Capture the cell that displays the provided text and extract its (x, y) central coordinate. 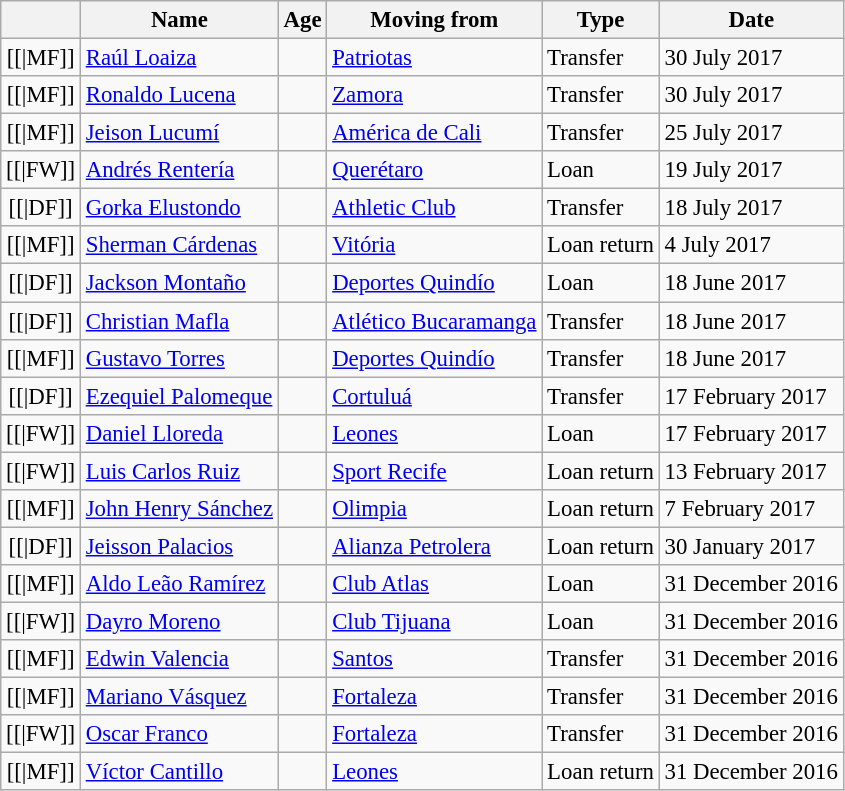
Olimpia (434, 509)
Aldo Leão Ramírez (179, 584)
Mariano Vásquez (179, 697)
Gorka Elustondo (179, 208)
30 January 2017 (751, 546)
Oscar Franco (179, 734)
Jeison Lucumí (179, 133)
Daniel Lloreda (179, 433)
John Henry Sánchez (179, 509)
Jeisson Palacios (179, 546)
Luis Carlos Ruiz (179, 471)
Ronaldo Lucena (179, 95)
Age (302, 20)
Querétaro (434, 170)
19 July 2017 (751, 170)
Raúl Loaiza (179, 58)
Jackson Montaño (179, 283)
Athletic Club (434, 208)
Christian Mafla (179, 321)
Sport Recife (434, 471)
Andrés Rentería (179, 170)
Víctor Cantillo (179, 772)
América de Cali (434, 133)
Type (600, 20)
7 February 2017 (751, 509)
Ezequiel Palomeque (179, 396)
Santos (434, 659)
Edwin Valencia (179, 659)
Zamora (434, 95)
4 July 2017 (751, 245)
Name (179, 20)
Club Atlas (434, 584)
18 July 2017 (751, 208)
25 July 2017 (751, 133)
Dayro Moreno (179, 621)
13 February 2017 (751, 471)
Gustavo Torres (179, 358)
Vitória (434, 245)
Sherman Cárdenas (179, 245)
Date (751, 20)
Atlético Bucaramanga (434, 321)
Moving from (434, 20)
Club Tijuana (434, 621)
Cortuluá (434, 396)
Alianza Petrolera (434, 546)
Patriotas (434, 58)
